Determine the [x, y] coordinate at the center of the cell enclosing the given text.  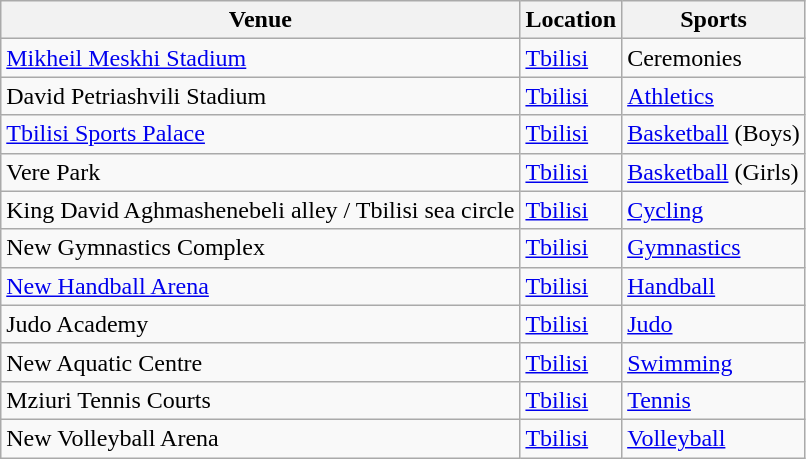
Gymnastics [714, 248]
Volleyball [714, 438]
Mikheil Meskhi Stadium [260, 58]
David Petriashvili Stadium [260, 96]
Tennis [714, 400]
Sports [714, 20]
New Aquatic Centre [260, 362]
Vere Park [260, 172]
Venue [260, 20]
Cycling [714, 210]
Judo Academy [260, 324]
New Gymnastics Complex [260, 248]
Ceremonies [714, 58]
Location [571, 20]
Mziuri Tennis Courts [260, 400]
Athletics [714, 96]
New Handball Arena [260, 286]
Handball [714, 286]
Judo [714, 324]
King David Aghmashenebeli alley / Tbilisi sea circle [260, 210]
New Volleyball Arena [260, 438]
Tbilisi Sports Palace [260, 134]
Basketball (Boys) [714, 134]
Swimming [714, 362]
Basketball (Girls) [714, 172]
